Identify which cell holds the provided text, then report its (x, y) central coordinate. 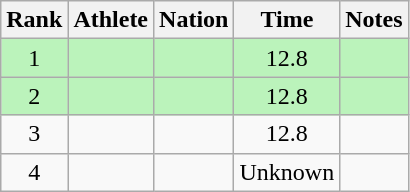
Time (287, 20)
Notes (374, 20)
Unknown (287, 172)
1 (34, 58)
4 (34, 172)
3 (34, 134)
Athlete (111, 20)
Nation (194, 20)
2 (34, 96)
Rank (34, 20)
